Return [x, y] of the center of cell containing provided text 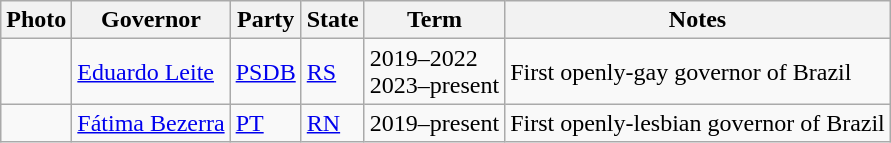
PSDB [266, 72]
First openly-lesbian governor of Brazil [698, 123]
First openly-gay governor of Brazil [698, 72]
Governor [151, 20]
State [332, 20]
RS [332, 72]
Party [266, 20]
Photo [36, 20]
2019–present [434, 123]
RN [332, 123]
2019–20222023–present [434, 72]
Eduardo Leite [151, 72]
Term [434, 20]
Notes [698, 20]
PT [266, 123]
Fátima Bezerra [151, 123]
